Output the (X, Y) coordinate of the center of the cell containing the given text.  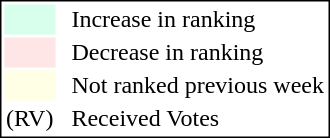
Decrease in ranking (198, 53)
Received Votes (198, 119)
Increase in ranking (198, 19)
(RV) (29, 119)
Not ranked previous week (198, 85)
